Identify which cell holds the provided text, then report its [X, Y] central coordinate. 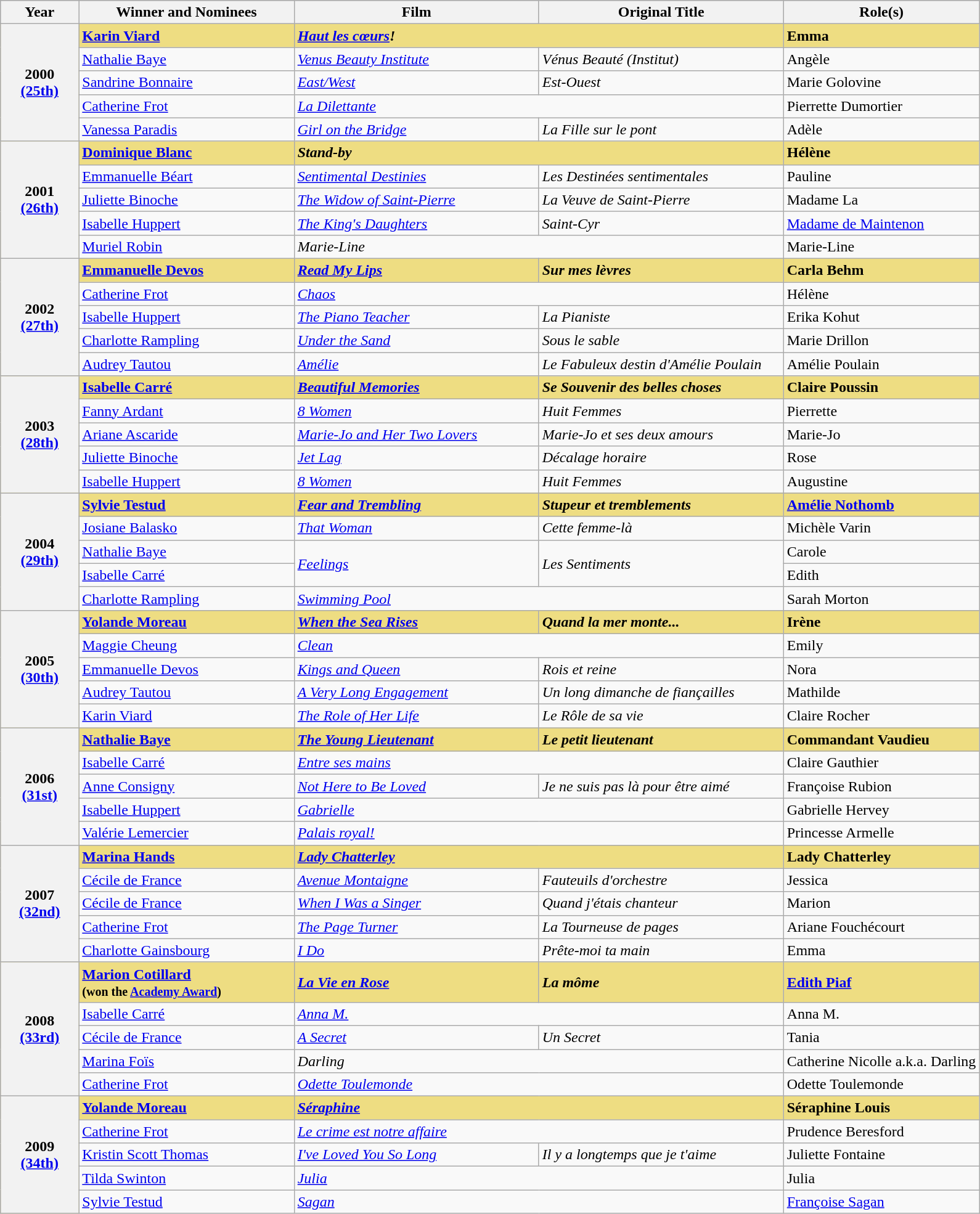
Le Rôle de sa vie [661, 716]
Claire Rocher [881, 716]
Françoise Rubion [881, 786]
Jessica [881, 880]
Quand j'étais chanteur [661, 903]
Clean [539, 645]
Claire Poussin [881, 388]
Un Secret [661, 1037]
Prête-moi ta main [661, 950]
Emmanuelle Béart [186, 176]
Sous le sable [661, 341]
Madame La [881, 200]
Muriel Robin [186, 246]
Marie Golovine [881, 83]
Augustine [881, 481]
The Widow of Saint-Pierre [417, 200]
Amélie Nothomb [881, 505]
When I Was a Singer [417, 903]
Un long dimanche de fiançailles [661, 693]
Stand-by [539, 153]
Emily [881, 645]
When the Sea Rises [417, 622]
Carla Behm [881, 270]
Mathilde [881, 693]
Rose [881, 458]
Edith Piaf [881, 982]
Le crime est notre affaire [539, 1131]
2009(34th) [39, 1155]
I Do [417, 950]
Séraphine [539, 1108]
Charlotte Gainsbourg [186, 950]
Kristin Scott Thomas [186, 1155]
The King's Daughters [417, 223]
Venus Beauty Institute [417, 59]
Edith [881, 575]
Rois et reine [661, 669]
Décalage horaire [661, 458]
Not Here to Be Loved [417, 786]
Valérie Lemercier [186, 833]
Fear and Trembling [417, 505]
Stupeur et tremblements [661, 505]
Marie-Jo [881, 434]
Under the Sand [417, 341]
Dominique Blanc [186, 153]
Entre ses mains [539, 763]
Anne Consigny [186, 786]
Adèle [881, 129]
Pierrette Dumortier [881, 106]
Michèle Varin [881, 528]
Marion [881, 903]
Pierrette [881, 411]
Françoise Sagan [881, 1202]
2007(32nd) [39, 903]
Girl on the Bridge [417, 129]
2008(33rd) [39, 1029]
Read My Lips [417, 270]
2000(25th) [39, 83]
Pauline [881, 176]
Tania [881, 1037]
Amélie Poulain [881, 364]
La Pianiste [661, 317]
Marie-Jo et ses deux amours [661, 434]
La môme [661, 982]
Je ne suis pas là pour être aimé [661, 786]
The Page Turner [417, 927]
Darling [539, 1061]
Sandrine Bonnaire [186, 83]
Erika Kohut [881, 317]
The Piano Teacher [417, 317]
Est-Ouest [661, 83]
Gabrielle [539, 810]
Beautiful Memories [417, 388]
La Dilettante [539, 106]
Princesse Armelle [881, 833]
La Tourneuse de pages [661, 927]
Role(s) [881, 12]
Cette femme-là [661, 528]
Sur mes lèvres [661, 270]
La Fille sur le pont [661, 129]
Sarah Morton [881, 598]
I've Loved You So Long [417, 1155]
2004(29th) [39, 552]
The Young Lieutenant [417, 739]
Maggie Cheung [186, 645]
Swimming Pool [539, 598]
Palais royal! [539, 833]
Marina Hands [186, 857]
2005(30th) [39, 669]
Feelings [417, 563]
Carole [881, 552]
Original Title [661, 12]
A Secret [417, 1037]
Sentimental Destinies [417, 176]
Marie-Jo and Her Two Lovers [417, 434]
La Veuve de Saint-Pierre [661, 200]
A Very Long Engagement [417, 693]
Irène [881, 622]
Tilda Swinton [186, 1178]
Kings and Queen [417, 669]
Fanny Ardant [186, 411]
Nora [881, 669]
Year [39, 12]
Vénus Beauté (Institut) [661, 59]
2001(26th) [39, 200]
Catherine Nicolle a.k.a. Darling [881, 1061]
Marie Drillon [881, 341]
Quand la mer monte... [661, 622]
The Role of Her Life [417, 716]
Les Sentiments [661, 563]
Se Souvenir des belles choses [661, 388]
Fauteuils d'orchestre [661, 880]
Claire Gauthier [881, 763]
Winner and Nominees [186, 12]
Marina Foïs [186, 1061]
Haut les cœurs! [539, 36]
Film [417, 12]
Les Destinées sentimentales [661, 176]
Vanessa Paradis [186, 129]
Le petit lieutenant [661, 739]
La Vie en Rose [417, 982]
Commandant Vaudieu [881, 739]
Angèle [881, 59]
Gabrielle Hervey [881, 810]
Avenue Montaigne [417, 880]
Sagan [539, 1202]
Chaos [539, 294]
Amélie [417, 364]
Josiane Balasko [186, 528]
Ariane Ascaride [186, 434]
2003(28th) [39, 434]
Jet Lag [417, 458]
East/West [417, 83]
2002(27th) [39, 317]
Madame de Maintenon [881, 223]
Marion Cotillard(won the Academy Award) [186, 982]
Séraphine Louis [881, 1108]
2006(31st) [39, 786]
Juliette Fontaine [881, 1155]
Le Fabuleux destin d'Amélie Poulain [661, 364]
Il y a longtemps que je t'aime [661, 1155]
Ariane Fouchécourt [881, 927]
That Woman [417, 528]
Saint-Cyr [661, 223]
Prudence Beresford [881, 1131]
